Return (x, y) of the center of cell containing provided text 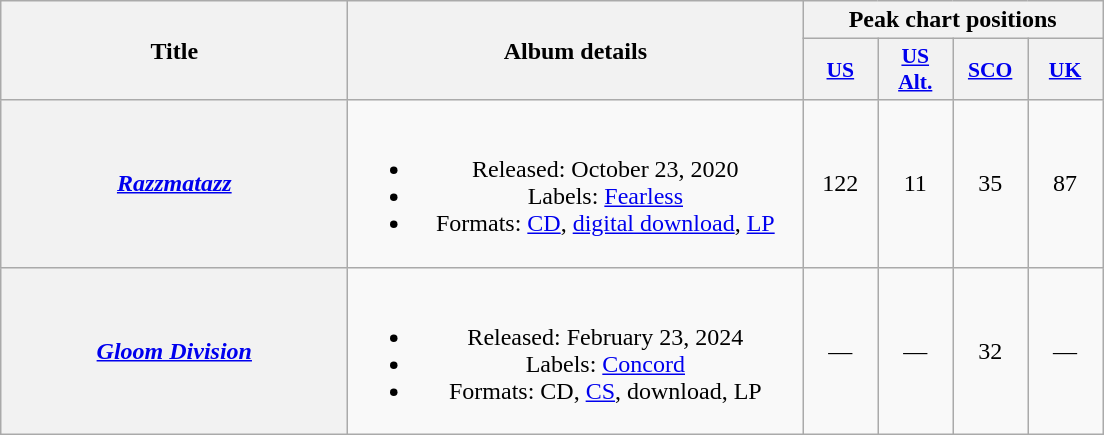
SCO (990, 70)
87 (1066, 184)
35 (990, 184)
Razzmatazz (174, 184)
US (840, 70)
USAlt. (916, 70)
32 (990, 350)
UK (1066, 70)
Released: October 23, 2020Labels: FearlessFormats: CD, digital download, LP (576, 184)
Released: February 23, 2024Labels: ConcordFormats: CD, CS, download, LP (576, 350)
Peak chart positions (953, 20)
11 (916, 184)
Album details (576, 50)
Title (174, 50)
Gloom Division (174, 350)
122 (840, 184)
